Output the (X, Y) coordinate of the center of the cell containing the given text.  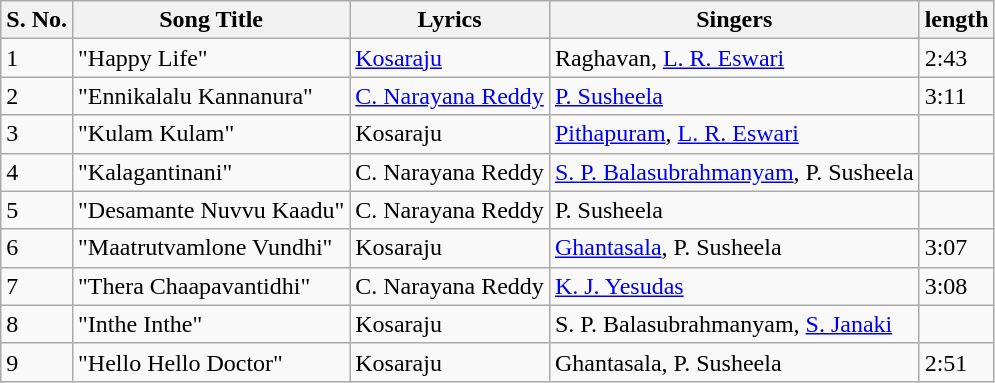
2 (37, 96)
"Happy Life" (210, 58)
length (956, 20)
S. P. Balasubrahmanyam, S. Janaki (734, 324)
S. No. (37, 20)
3 (37, 134)
2:51 (956, 362)
9 (37, 362)
"Desamante Nuvvu Kaadu" (210, 210)
"Ennikalalu Kannanura" (210, 96)
"Kulam Kulam" (210, 134)
Raghavan, L. R. Eswari (734, 58)
5 (37, 210)
K. J. Yesudas (734, 286)
7 (37, 286)
Lyrics (450, 20)
"Maatrutvamlone Vundhi" (210, 248)
3:07 (956, 248)
8 (37, 324)
Song Title (210, 20)
6 (37, 248)
3:08 (956, 286)
Pithapuram, L. R. Eswari (734, 134)
4 (37, 172)
"Inthe Inthe" (210, 324)
3:11 (956, 96)
2:43 (956, 58)
"Hello Hello Doctor" (210, 362)
S. P. Balasubrahmanyam, P. Susheela (734, 172)
"Thera Chaapavantidhi" (210, 286)
Singers (734, 20)
1 (37, 58)
"Kalagantinani" (210, 172)
